Detect which cell encompasses the target text, then output its [X, Y] center coordinate. 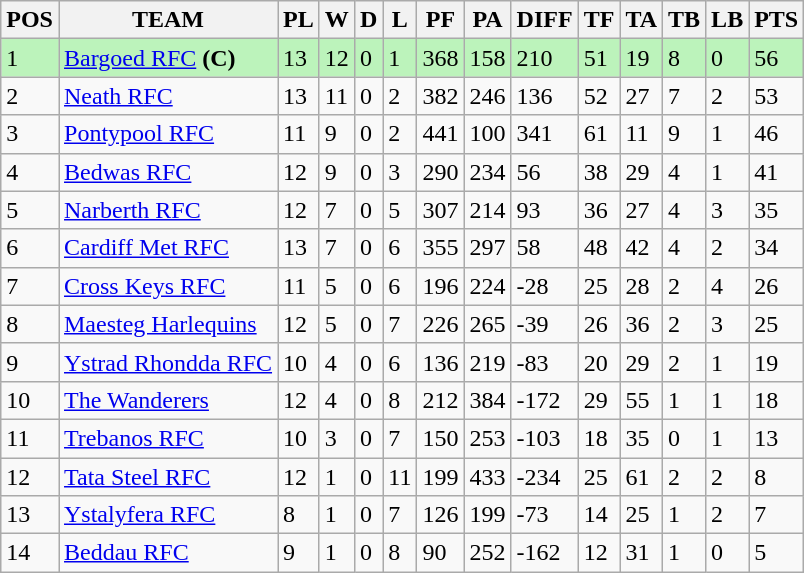
224 [488, 286]
Neath RFC [168, 96]
20 [599, 362]
90 [440, 553]
51 [599, 58]
55 [642, 400]
Trebanos RFC [168, 438]
-28 [544, 286]
212 [440, 400]
Tata Steel RFC [168, 477]
W [336, 20]
253 [488, 438]
46 [776, 134]
-103 [544, 438]
384 [488, 400]
290 [440, 172]
-83 [544, 362]
307 [440, 210]
382 [440, 96]
Narberth RFC [168, 210]
LB [728, 20]
PF [440, 20]
DIFF [544, 20]
42 [642, 248]
52 [599, 96]
The Wanderers [168, 400]
TB [684, 20]
34 [776, 248]
219 [488, 362]
PL [299, 20]
341 [544, 134]
31 [642, 553]
158 [488, 58]
53 [776, 96]
Ystalyfera RFC [168, 515]
58 [544, 248]
TA [642, 20]
252 [488, 553]
L [400, 20]
PA [488, 20]
226 [440, 324]
-234 [544, 477]
D [368, 20]
-73 [544, 515]
Bargoed RFC (C) [168, 58]
126 [440, 515]
100 [488, 134]
Beddau RFC [168, 553]
214 [488, 210]
355 [440, 248]
-162 [544, 553]
368 [440, 58]
Bedwas RFC [168, 172]
234 [488, 172]
-172 [544, 400]
265 [488, 324]
TF [599, 20]
246 [488, 96]
Cross Keys RFC [168, 286]
150 [440, 438]
210 [544, 58]
Cardiff Met RFC [168, 248]
38 [599, 172]
297 [488, 248]
Pontypool RFC [168, 134]
Maesteg Harlequins [168, 324]
433 [488, 477]
PTS [776, 20]
41 [776, 172]
48 [599, 248]
-39 [544, 324]
441 [440, 134]
196 [440, 286]
28 [642, 286]
93 [544, 210]
TEAM [168, 20]
Ystrad Rhondda RFC [168, 362]
POS [30, 20]
